Locate the cell with the specified text and output its [X, Y] center coordinate. 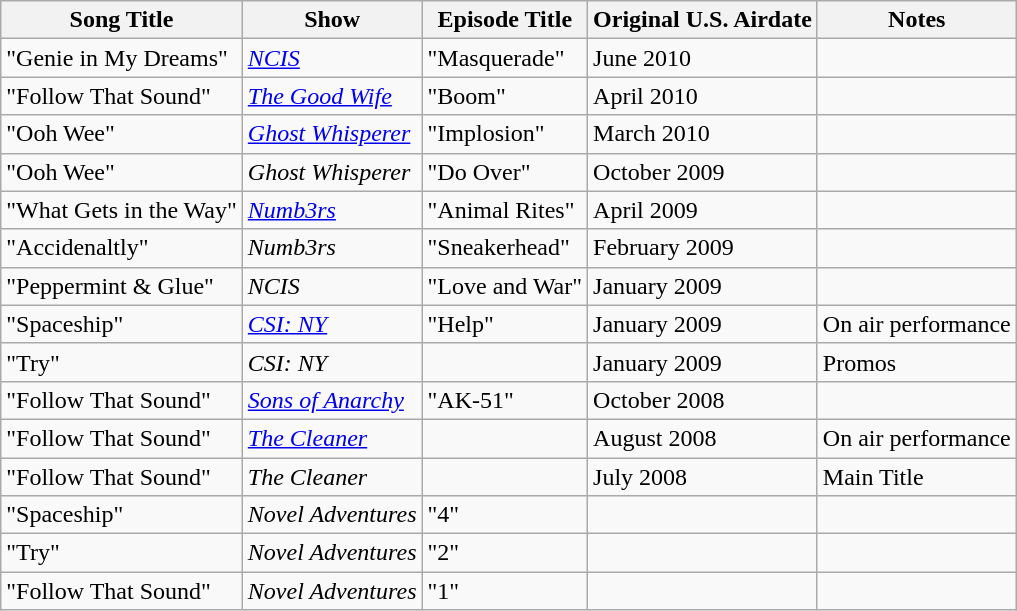
"Boom" [505, 96]
"4" [505, 515]
Main Title [916, 477]
"What Gets in the Way" [122, 210]
"AK-51" [505, 400]
October 2008 [703, 400]
April 2010 [703, 96]
"Peppermint & Glue" [122, 286]
Notes [916, 20]
"Genie in My Dreams" [122, 58]
"2" [505, 553]
October 2009 [703, 172]
"1" [505, 591]
"Help" [505, 324]
August 2008 [703, 438]
June 2010 [703, 58]
Song Title [122, 20]
Promos [916, 362]
"Accidenaltly" [122, 248]
"Do Over" [505, 172]
"Masquerade" [505, 58]
"Animal Rites" [505, 210]
Show [332, 20]
"Love and War" [505, 286]
"Implosion" [505, 134]
"Sneakerhead" [505, 248]
The Good Wife [332, 96]
April 2009 [703, 210]
Episode Title [505, 20]
July 2008 [703, 477]
Original U.S. Airdate [703, 20]
February 2009 [703, 248]
March 2010 [703, 134]
Sons of Anarchy [332, 400]
